For the text-containing cell, return its midpoint in [X, Y] coordinate format. 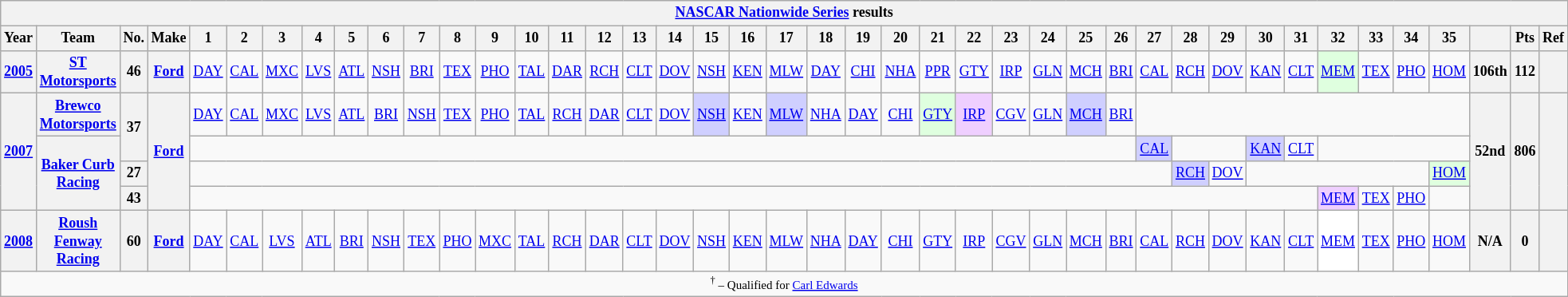
20 [900, 38]
37 [134, 128]
22 [974, 38]
No. [134, 38]
† – Qualified for Carl Edwards [785, 284]
112 [1525, 72]
46 [134, 72]
9 [495, 38]
7 [421, 38]
31 [1302, 38]
16 [747, 38]
Roush Fenway Racing [78, 241]
0 [1525, 241]
N/A [1490, 241]
Team [78, 38]
60 [134, 241]
34 [1412, 38]
10 [531, 38]
Brewco Motorsports [78, 115]
26 [1121, 38]
Pts [1525, 38]
18 [825, 38]
806 [1525, 152]
17 [786, 38]
8 [458, 38]
35 [1450, 38]
4 [318, 38]
43 [134, 198]
23 [1011, 38]
2 [244, 38]
21 [938, 38]
30 [1266, 38]
28 [1191, 38]
NASCAR Nationwide Series results [785, 13]
11 [568, 38]
Make [169, 38]
2007 [19, 152]
52nd [1490, 152]
2005 [19, 72]
Baker Curb Racing [78, 173]
32 [1338, 38]
13 [640, 38]
3 [282, 38]
33 [1376, 38]
Ref [1554, 38]
29 [1227, 38]
6 [386, 38]
25 [1086, 38]
14 [675, 38]
5 [352, 38]
Year [19, 38]
24 [1048, 38]
2008 [19, 241]
PPR [938, 72]
ST Motorsports [78, 72]
106th [1490, 72]
12 [605, 38]
15 [711, 38]
1 [208, 38]
19 [863, 38]
